From the cell containing the given text, extract its center point as [x, y] coordinate. 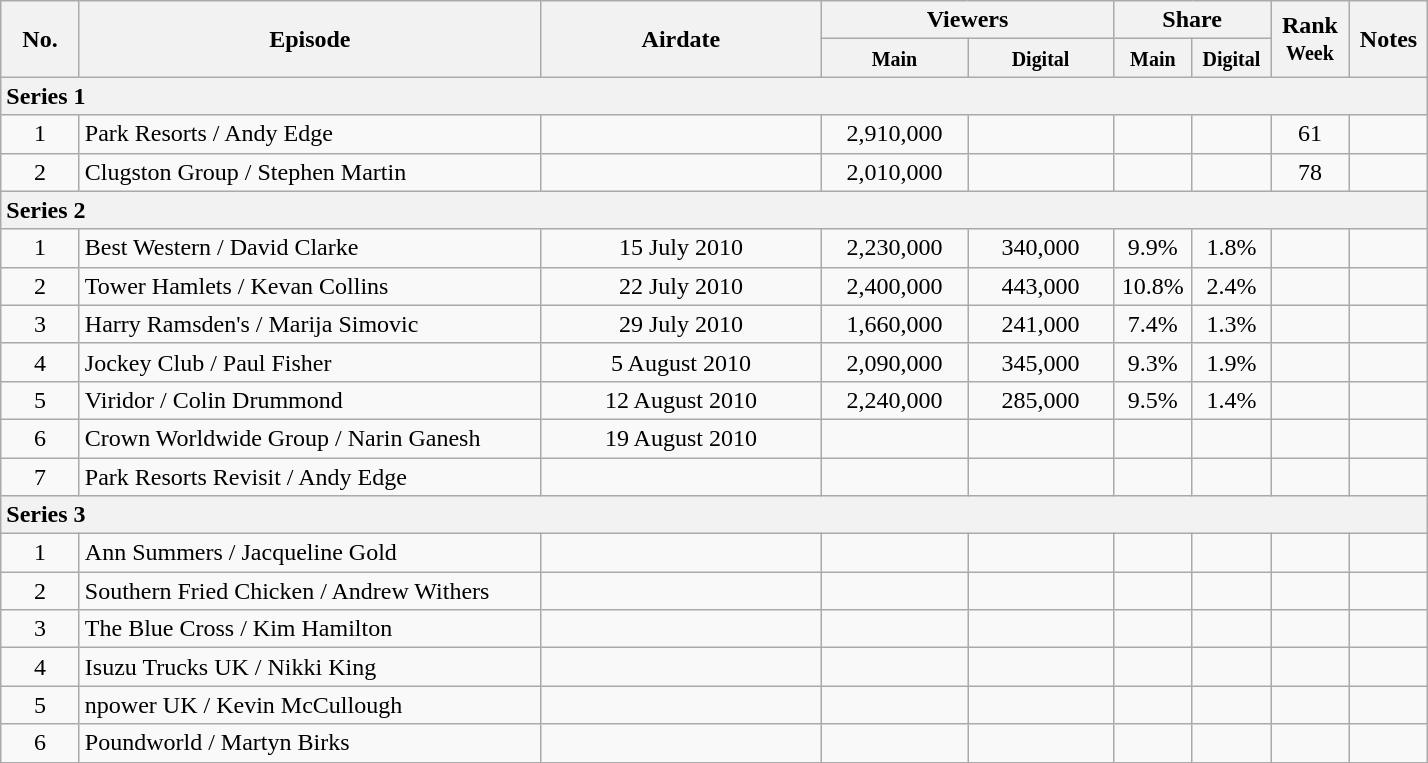
2,240,000 [894, 400]
The Blue Cross / Kim Hamilton [310, 629]
2,010,000 [894, 172]
Episode [310, 39]
7.4% [1154, 324]
22 July 2010 [680, 286]
Series 1 [714, 96]
Series 2 [714, 210]
9.3% [1154, 362]
RankWeek [1310, 39]
Ann Summers / Jacqueline Gold [310, 553]
19 August 2010 [680, 438]
Series 3 [714, 515]
Park Resorts / Andy Edge [310, 134]
Notes [1388, 39]
443,000 [1041, 286]
Clugston Group / Stephen Martin [310, 172]
No. [40, 39]
1.9% [1232, 362]
285,000 [1041, 400]
Tower Hamlets / Kevan Collins [310, 286]
Jockey Club / Paul Fisher [310, 362]
78 [1310, 172]
1.8% [1232, 248]
2,400,000 [894, 286]
Best Western / David Clarke [310, 248]
npower UK / Kevin McCullough [310, 705]
Park Resorts Revisit / Andy Edge [310, 477]
1,660,000 [894, 324]
340,000 [1041, 248]
10.8% [1154, 286]
Harry Ramsden's / Marija Simovic [310, 324]
2,090,000 [894, 362]
2,910,000 [894, 134]
Viridor / Colin Drummond [310, 400]
61 [1310, 134]
1.3% [1232, 324]
Share [1192, 20]
9.9% [1154, 248]
345,000 [1041, 362]
7 [40, 477]
2,230,000 [894, 248]
9.5% [1154, 400]
241,000 [1041, 324]
Viewers [967, 20]
Southern Fried Chicken / Andrew Withers [310, 591]
Isuzu Trucks UK / Nikki King [310, 667]
Crown Worldwide Group / Narin Ganesh [310, 438]
5 August 2010 [680, 362]
Poundworld / Martyn Birks [310, 743]
Airdate [680, 39]
29 July 2010 [680, 324]
12 August 2010 [680, 400]
1.4% [1232, 400]
2.4% [1232, 286]
15 July 2010 [680, 248]
